Capture the cell that displays the provided text and extract its (X, Y) central coordinate. 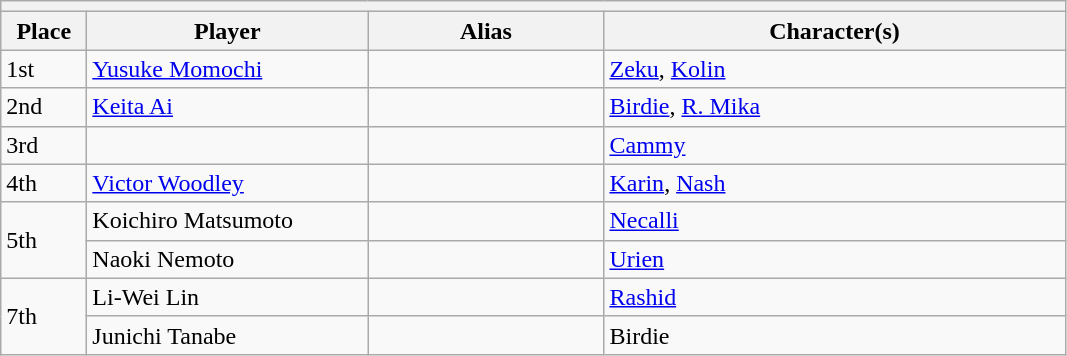
4th (44, 183)
7th (44, 316)
Birdie (834, 335)
Naoki Nemoto (228, 259)
Rashid (834, 297)
Victor Woodley (228, 183)
5th (44, 240)
Player (228, 31)
Cammy (834, 145)
1st (44, 69)
2nd (44, 107)
Place (44, 31)
Junichi Tanabe (228, 335)
Urien (834, 259)
Zeku, Kolin (834, 69)
Koichiro Matsumoto (228, 221)
Keita Ai (228, 107)
Necalli (834, 221)
Yusuke Momochi (228, 69)
Birdie, R. Mika (834, 107)
Karin, Nash (834, 183)
Li-Wei Lin (228, 297)
3rd (44, 145)
Alias (486, 31)
Character(s) (834, 31)
